Extract the (X, Y) coordinate from the center of the cell holding the provided text.  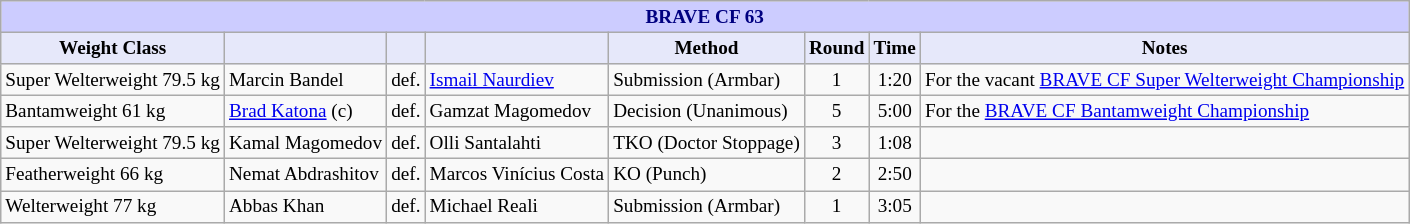
Nemat Abdrashitov (305, 175)
Michael Reali (517, 206)
Abbas Khan (305, 206)
Bantamweight 61 kg (113, 111)
For the vacant BRAVE CF Super Welterweight Championship (1164, 80)
BRAVE CF 63 (705, 17)
Marcin Bandel (305, 80)
Marcos Vinícius Costa (517, 175)
2 (836, 175)
2:50 (894, 175)
Time (894, 48)
1:20 (894, 80)
Brad Katona (c) (305, 111)
Weight Class (113, 48)
5:00 (894, 111)
5 (836, 111)
For the BRAVE CF Bantamweight Championship (1164, 111)
1:08 (894, 143)
Welterweight 77 kg (113, 206)
TKO (Doctor Stoppage) (707, 143)
Decision (Unanimous) (707, 111)
Featherweight 66 kg (113, 175)
Kamal Magomedov (305, 143)
Gamzat Magomedov (517, 111)
Method (707, 48)
3:05 (894, 206)
Round (836, 48)
Ismail Naurdiev (517, 80)
3 (836, 143)
KO (Punch) (707, 175)
Notes (1164, 48)
Olli Santalahti (517, 143)
